For the text-containing cell, return its midpoint in (X, Y) coordinate format. 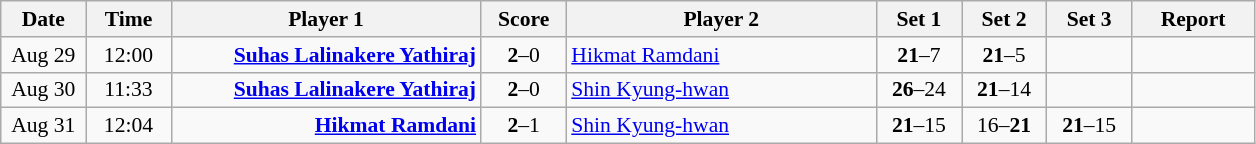
Aug 29 (44, 55)
21–14 (1004, 90)
Score (524, 19)
26–24 (918, 90)
16–21 (1004, 126)
Date (44, 19)
2–1 (524, 126)
Set 2 (1004, 19)
Player 1 (326, 19)
12:04 (128, 126)
Set 3 (1090, 19)
21–7 (918, 55)
Set 1 (918, 19)
Player 2 (721, 19)
Report (1194, 19)
11:33 (128, 90)
Time (128, 19)
Aug 30 (44, 90)
12:00 (128, 55)
Aug 31 (44, 126)
21–5 (1004, 55)
